Pinpoint the cell where the given text exists, returning its [X, Y] midpoint coordinate. 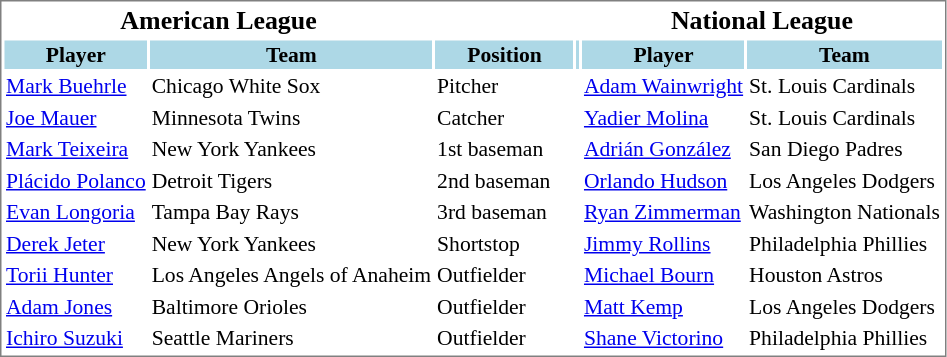
1st baseman [505, 149]
Michael Bourn [663, 275]
Mark Buehrle [76, 86]
Ichiro Suzuki [76, 338]
Jimmy Rollins [663, 244]
Shortstop [505, 244]
Adam Wainwright [663, 86]
Shane Victorino [663, 338]
Mark Teixeira [76, 149]
Plácido Polanco [76, 180]
Evan Longoria [76, 212]
Orlando Hudson [663, 180]
American League [218, 20]
Washington Nationals [845, 212]
Derek Jeter [76, 244]
Seattle Mariners [291, 338]
2nd baseman [505, 180]
San Diego Padres [845, 149]
Tampa Bay Rays [291, 212]
Detroit Tigers [291, 180]
Yadier Molina [663, 118]
Adam Jones [76, 306]
Pitcher [505, 86]
Torii Hunter [76, 275]
Matt Kemp [663, 306]
Ryan Zimmerman [663, 212]
National League [762, 20]
Houston Astros [845, 275]
Adrián González [663, 149]
Position [505, 54]
Minnesota Twins [291, 118]
3rd baseman [505, 212]
Baltimore Orioles [291, 306]
Los Angeles Angels of Anaheim [291, 275]
Chicago White Sox [291, 86]
Joe Mauer [76, 118]
Catcher [505, 118]
